Scan for the cell matching the given text and deliver its (x, y) coordinate at center. 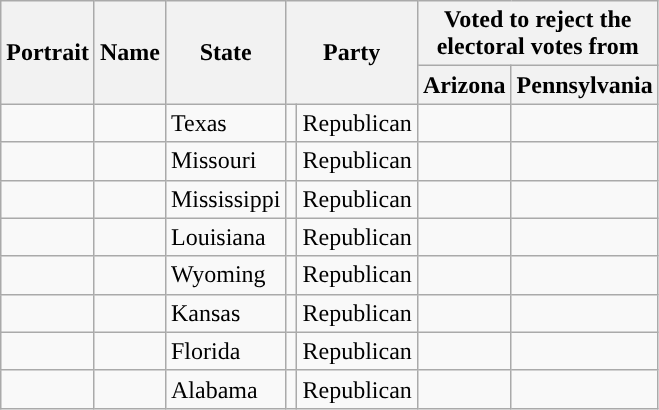
Arizona (464, 85)
Portrait (48, 52)
Alabama (225, 389)
State (225, 52)
Voted to reject the electoral votes from (538, 34)
Party (352, 52)
Kansas (225, 313)
Pennsylvania (584, 85)
Wyoming (225, 275)
Missouri (225, 161)
Name (130, 52)
Florida (225, 351)
Texas (225, 123)
Mississippi (225, 199)
Louisiana (225, 237)
